Identify which cell holds the provided text, then report its (X, Y) central coordinate. 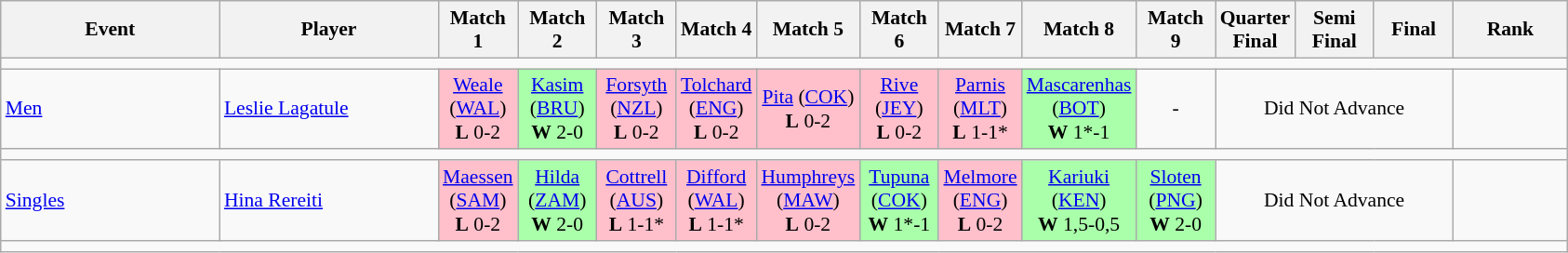
Pita (COK)L 0-2 (807, 110)
Difford (WAL)L 1-1* (716, 201)
Humphreys (MAW)L 0-2 (807, 201)
Men (110, 110)
Singles (110, 201)
Melmore (ENG)L 0-2 (980, 201)
- (1176, 110)
QuarterFinal (1256, 30)
Match 6 (898, 30)
Rive (JEY)L 0-2 (898, 110)
Match 1 (478, 30)
SemiFinal (1334, 30)
Hilda (ZAM)W 2-0 (558, 201)
Rank (1510, 30)
Player (329, 30)
Match 2 (558, 30)
Final (1414, 30)
Match 8 (1079, 30)
Kasim (BRU)W 2-0 (558, 110)
Mascarenhas (BOT)W 1*-1 (1079, 110)
Sloten (PNG)W 2-0 (1176, 201)
Parnis (MLT)L 1-1* (980, 110)
Forsyth (NZL)L 0-2 (636, 110)
Match 4 (716, 30)
Event (110, 30)
Match 9 (1176, 30)
Hina Rereiti (329, 201)
Match 3 (636, 30)
Leslie Lagatule (329, 110)
Tupuna (COK)W 1*-1 (898, 201)
Match 7 (980, 30)
Match 5 (807, 30)
Maessen (SAM)L 0-2 (478, 201)
Tolchard (ENG)L 0-2 (716, 110)
Cottrell (AUS)L 1-1* (636, 201)
Weale (WAL)L 0-2 (478, 110)
Kariuki (KEN)W 1,5-0,5 (1079, 201)
